Pinpoint the cell where the given text exists, returning its [x, y] midpoint coordinate. 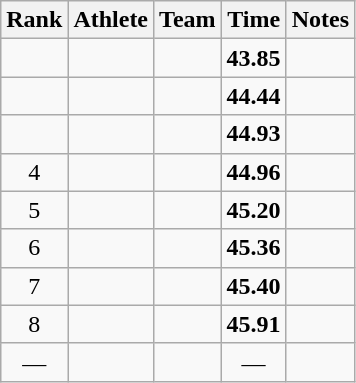
44.93 [254, 134]
5 [34, 210]
Athlete [111, 20]
45.36 [254, 248]
45.91 [254, 324]
6 [34, 248]
4 [34, 172]
8 [34, 324]
43.85 [254, 58]
Rank [34, 20]
Notes [320, 20]
Time [254, 20]
44.96 [254, 172]
44.44 [254, 96]
45.40 [254, 286]
7 [34, 286]
45.20 [254, 210]
Team [188, 20]
